Extract the (x, y) coordinate from the center of the cell holding the provided text.  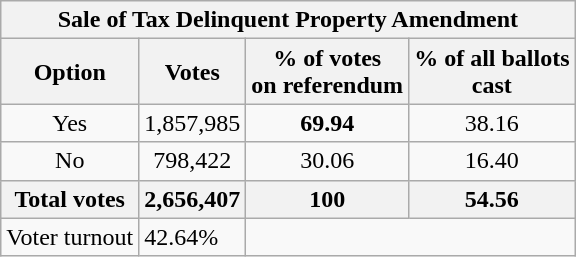
30.06 (328, 161)
69.94 (328, 123)
42.64% (192, 237)
54.56 (492, 199)
Votes (192, 72)
2,656,407 (192, 199)
% of voteson referendum (328, 72)
798,422 (192, 161)
Option (70, 72)
38.16 (492, 123)
1,857,985 (192, 123)
Total votes (70, 199)
100 (328, 199)
Voter turnout (70, 237)
Yes (70, 123)
16.40 (492, 161)
Sale of Tax Delinquent Property Amendment (288, 20)
No (70, 161)
% of all ballotscast (492, 72)
